Scan for the cell matching the given text and deliver its [x, y] coordinate at center. 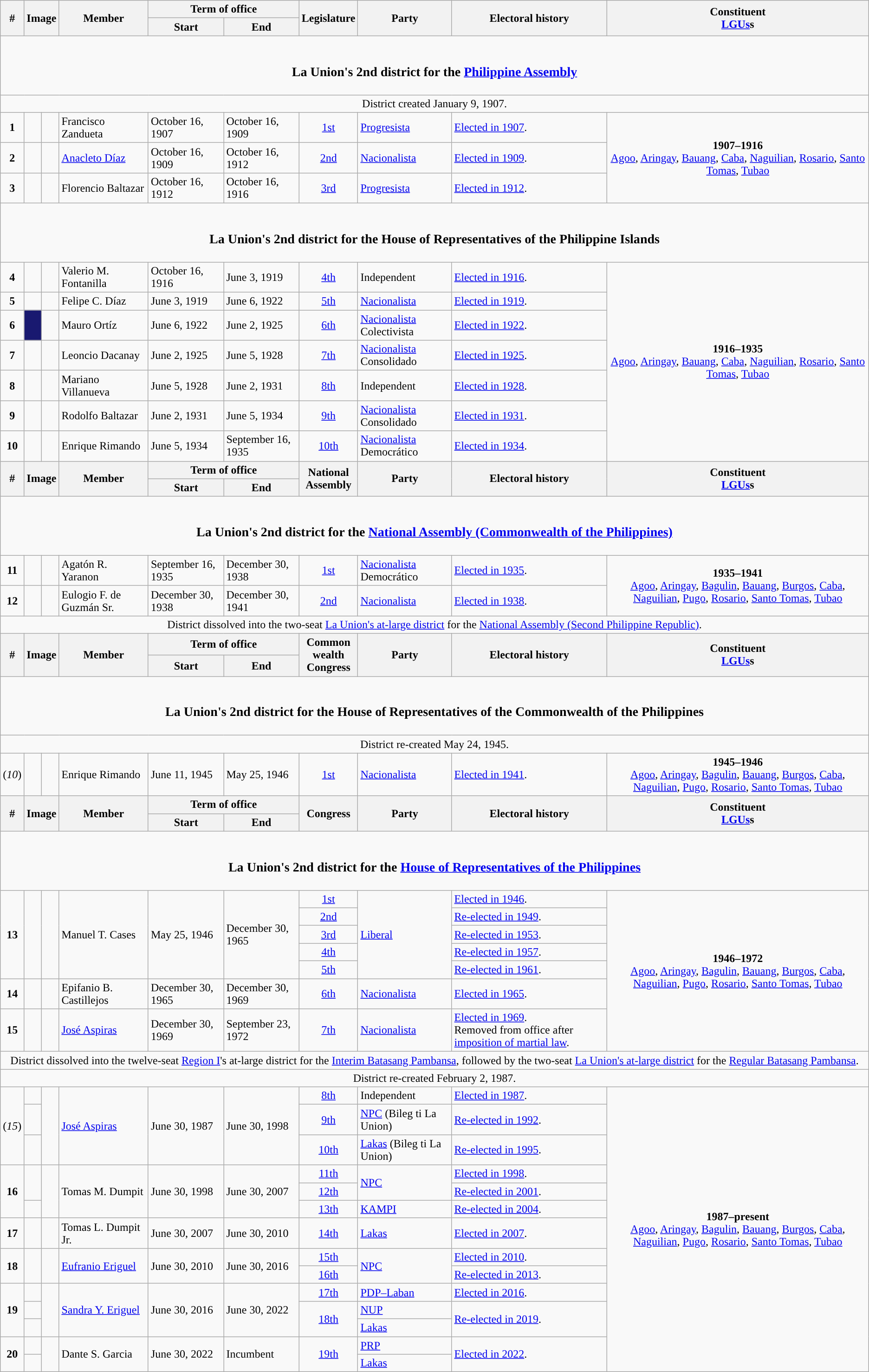
Valerio M. Fontanilla [104, 278]
6 [12, 325]
13th [329, 1209]
Rodolfo Baltazar [104, 416]
December 30, 1941 [261, 601]
5 [12, 301]
Elected in 2016. [529, 1292]
La Union's 2nd district for the House of Representatives of the Commonwealth of the Philippines [434, 706]
16 [12, 1191]
Re-elected in 1953. [529, 934]
Elected in 1922. [529, 325]
June 11, 1945 [186, 774]
Elected in 2007. [529, 1233]
Elected in 1919. [529, 301]
PRP [405, 1346]
Florencio Baltazar [104, 188]
La Union's 2nd district for the Philippine Assembly [434, 65]
Incumbent [261, 1354]
Mariano Villanueva [104, 385]
Elected in 1969.Removed from office after imposition of martial law. [529, 1030]
11th [329, 1174]
Mauro Ortíz [104, 325]
14 [12, 994]
Sandra Y. Eriguel [104, 1310]
Liberal [405, 934]
18 [12, 1266]
Re-elected in 2004. [529, 1209]
3 [12, 188]
14th [329, 1233]
District created January 9, 1907. [434, 104]
15 [12, 1030]
11 [12, 570]
1916–1935Agoo, Aringay, Bauang, Caba, Naguilian, Rosario, Santo Tomas, Tubao [738, 362]
Leoncio Dacanay [104, 356]
Re-elected in 1995. [529, 1150]
19th [329, 1354]
Epifanio B. Castillejos [104, 994]
Tomas L. Dumpit Jr. [104, 1233]
15th [329, 1257]
20 [12, 1354]
District dissolved into the two-seat La Union's at-large district for the National Assembly (Second Philippine Republic). [434, 624]
Elected in 2022. [529, 1354]
13 [12, 934]
1907–1916Agoo, Aringay, Bauang, Caba, Naguilian, Rosario, Santo Tomas, Tubao [738, 158]
Eufranio Eriguel [104, 1266]
Elected in 1907. [529, 127]
NacionalistaColectivista [405, 325]
Elected in 1965. [529, 994]
8 [12, 385]
Elected in 1938. [529, 601]
Elected in 2010. [529, 1257]
4 [12, 278]
District re-created May 24, 1945. [434, 744]
NUP [405, 1310]
17 [12, 1233]
June 30, 1987 [186, 1126]
Elected in 1934. [529, 446]
Re-elected in 1961. [529, 970]
7 [12, 356]
Elected in 1912. [529, 188]
Dante S. Garcia [104, 1354]
Re-elected in 2001. [529, 1191]
Elected in 1909. [529, 158]
Lakas (Bileg ti La Union) [405, 1150]
Tomas M. Dumpit [104, 1191]
19 [12, 1310]
Anacleto Díaz [104, 158]
CommonwealthCongress [329, 655]
Elected in 1931. [529, 416]
Felipe C. Díaz [104, 301]
KAMPI [405, 1209]
La Union's 2nd district for the National Assembly (Commonwealth of the Philippines) [434, 526]
Elected in 1946. [529, 899]
1 [12, 127]
2 [12, 158]
(10) [12, 774]
Elected in 1925. [529, 356]
Elected in 1916. [529, 278]
October 16, 1907 [186, 127]
17th [329, 1292]
NPC (Bileg ti La Union) [405, 1120]
Elected in 1941. [529, 774]
La Union's 2nd district for the House of Representatives of the Philippines [434, 861]
Re-elected in 1992. [529, 1120]
Elected in 1928. [529, 385]
12th [329, 1191]
Re-elected in 1957. [529, 952]
10 [12, 446]
1946–1972Agoo, Aringay, Bagulin, Bauang, Burgos, Caba, Naguilian, Pugo, Rosario, Santo Tomas, Tubao [738, 970]
PDP–Laban [405, 1292]
La Union's 2nd district for the House of Representatives of the Philippine Islands [434, 232]
12 [12, 601]
NationalAssembly [329, 479]
Elected in 1987. [529, 1096]
Elected in 1935. [529, 570]
Re-elected in 2019. [529, 1319]
Eulogio F. de Guzmán Sr. [104, 601]
1935–1941Agoo, Aringay, Bagulin, Bauang, Burgos, Caba, Naguilian, Pugo, Rosario, Santo Tomas, Tubao [738, 585]
1987–presentAgoo, Aringay, Bagulin, Bauang, Burgos, Caba, Naguilian, Pugo, Rosario, Santo Tomas, Tubao [738, 1229]
1945–1946Agoo, Aringay, Bagulin, Bauang, Burgos, Caba, Naguilian, Pugo, Rosario, Santo Tomas, Tubao [738, 774]
Re-elected in 2013. [529, 1274]
Elected in 1998. [529, 1174]
Legislature [329, 18]
Re-elected in 1949. [529, 917]
Congress [329, 813]
18th [329, 1319]
Agatón R. Yaranon [104, 570]
(15) [12, 1126]
September 23, 1972 [261, 1030]
9 [12, 416]
Manuel T. Cases [104, 934]
16th [329, 1274]
Francisco Zandueta [104, 127]
District re-created February 2, 1987. [434, 1078]
